Extract the [x, y] coordinate from the center of the cell holding the provided text.  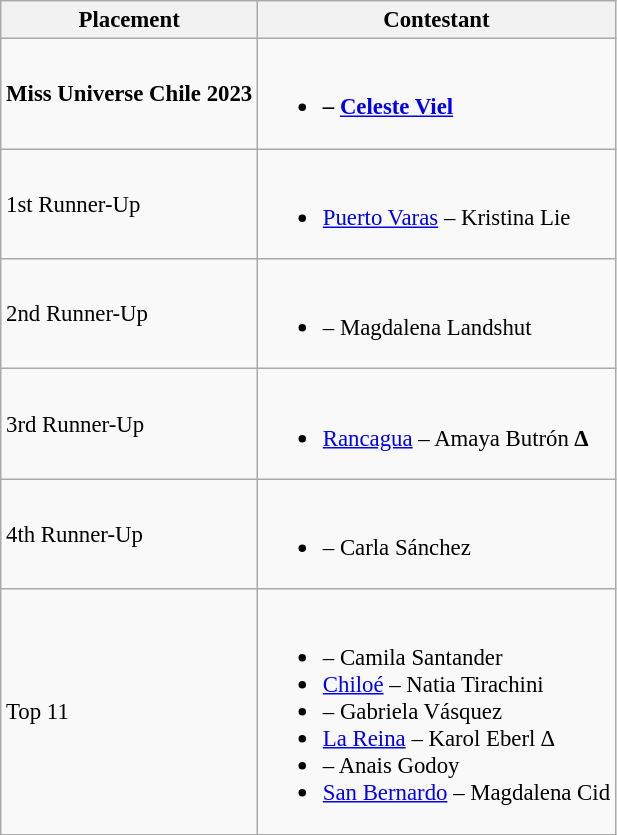
– Celeste Viel [437, 94]
Contestant [437, 20]
4th Runner-Up [130, 534]
2nd Runner-Up [130, 314]
– Magdalena Landshut [437, 314]
3rd Runner-Up [130, 424]
Miss Universe Chile 2023 [130, 94]
Placement [130, 20]
Top 11 [130, 712]
1st Runner-Up [130, 204]
Rancagua – Amaya Butrón ∆ [437, 424]
– Camila Santander Chiloé – Natia Tirachini – Gabriela Vásquez La Reina – Karol Eberl ∆ – Anais Godoy San Bernardo – Magdalena Cid [437, 712]
– Carla Sánchez [437, 534]
Puerto Varas – Kristina Lie [437, 204]
